For the text-containing cell, return its midpoint in (x, y) coordinate format. 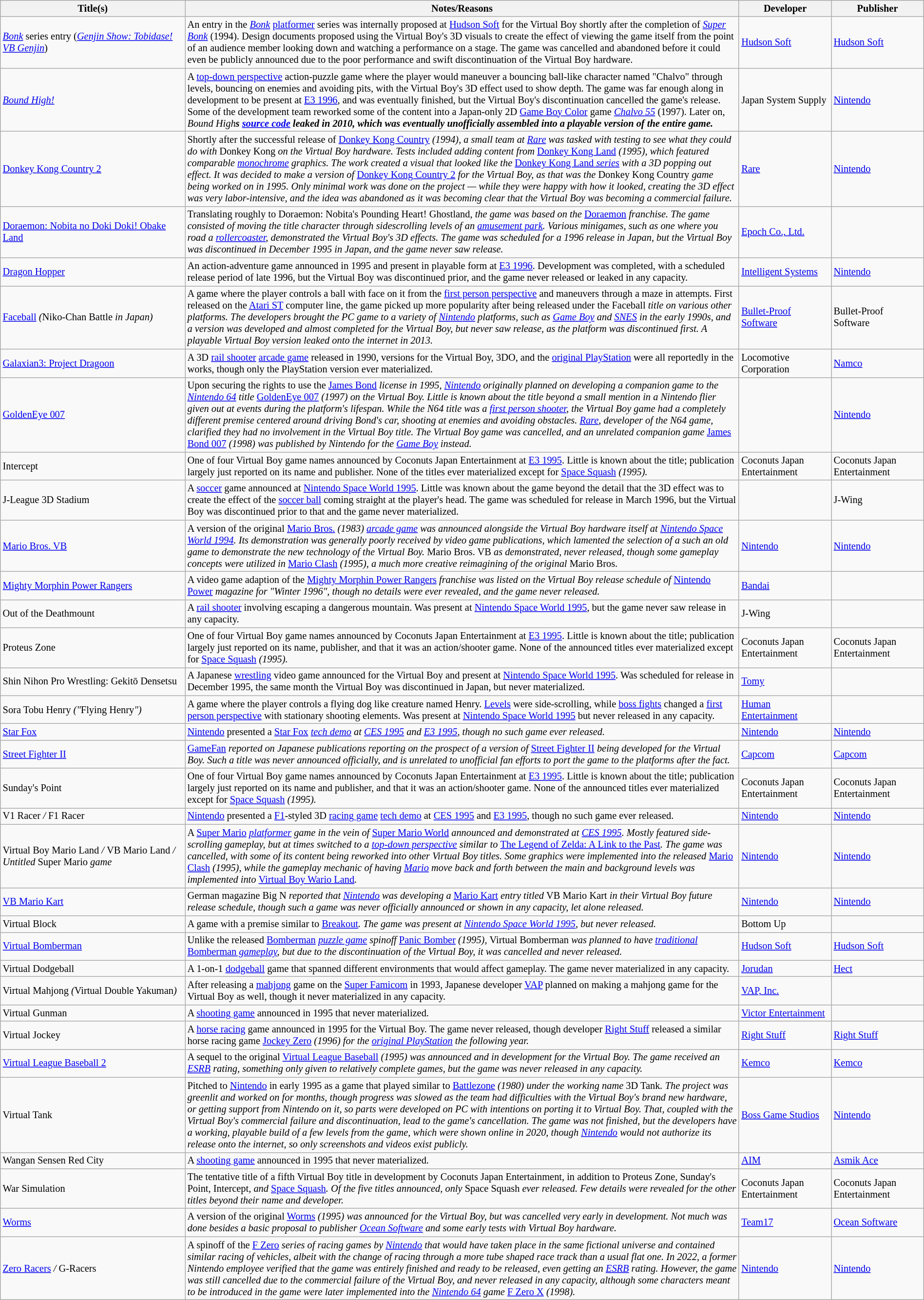
Hect (877, 969)
Sora Tobu Henry ("Flying Henry") (93, 710)
Virtual Mahjong (Virtual Double Yakuman) (93, 990)
Epoch Co., Ltd. (785, 232)
Doraemon: Nobita no Doki Doki! Obake Land (93, 232)
Wangan Sensen Red City (93, 1161)
Mario Bros. VB (93, 546)
Mighty Morphin Power Rangers (93, 585)
Virtual Gunman (93, 1013)
Locomotive Corporation (785, 363)
Tomy (785, 681)
Galaxian3: Project Dragoon (93, 363)
Intercept (93, 466)
Donkey Kong Country 2 (93, 169)
Boss Game Studios (785, 1115)
Nintendo presented a F1-styled 3D racing game tech demo at CES 1995 and E3 1995, though no such game ever released. (462, 816)
Japan System Supply (785, 100)
Dragon Hopper (93, 272)
Worms (93, 1222)
Human Entertainment (785, 710)
Namco (877, 363)
AIM (785, 1161)
Virtual Tank (93, 1115)
J-League 3D Stadium (93, 500)
Asmik Ace (877, 1161)
Bandai (785, 585)
Street Fighter II (93, 754)
A game with a premise similar to Breakout. The game was present at Nintendo Space World 1995, but never released. (462, 924)
Shin Nihon Pro Wrestling: Gekitō Densetsu (93, 681)
Title(s) (93, 8)
A rail shooter involving escaping a dangerous mountain. Was present at Nintendo Space World 1995, but the game never saw release in any capacity. (462, 614)
Rare (785, 169)
Intelligent Systems (785, 272)
Virtual Boy Mario Land / VB Mario Land / Untitled Super Mario game (93, 856)
Out of the Deathmount (93, 614)
V1 Racer / F1 Racer (93, 816)
Bottom Up (785, 924)
Team17 (785, 1222)
Proteus Zone (93, 648)
Star Fox (93, 732)
Virtual Dodgeball (93, 969)
Nintendo presented a Star Fox tech demo at CES 1995 and E3 1995, though no such game ever released. (462, 732)
Publisher (877, 8)
Bound High! (93, 100)
Zero Racers / G-Racers (93, 1268)
Notes/Reasons (462, 8)
A 1-on-1 dodgeball game that spanned different environments that would affect gameplay. The game never materialized in any capacity. (462, 969)
VAP, Inc. (785, 990)
Ocean Software (877, 1222)
VB Mario Kart (93, 902)
Bonk series entry (Genjin Show: Tobidase! VB Genjin) (93, 42)
Jorudan (785, 969)
GoldenEye 007 (93, 415)
Virtual Block (93, 924)
Faceball (Niko-Chan Battle in Japan) (93, 317)
War Simulation (93, 1188)
Virtual Bomberman (93, 946)
Virtual League Baseball 2 (93, 1063)
Sunday's Point (93, 788)
Victor Entertainment (785, 1013)
Virtual Jockey (93, 1035)
Developer (785, 8)
